Search for the cell housing the specified text and yield its (X, Y) center coordinate. 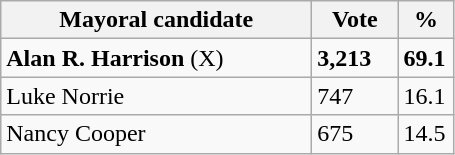
69.1 (426, 58)
747 (355, 96)
Alan R. Harrison (X) (156, 58)
Vote (355, 20)
Nancy Cooper (156, 134)
16.1 (426, 96)
Luke Norrie (156, 96)
% (426, 20)
675 (355, 134)
14.5 (426, 134)
3,213 (355, 58)
Mayoral candidate (156, 20)
